Capture the cell that displays the provided text and extract its (x, y) central coordinate. 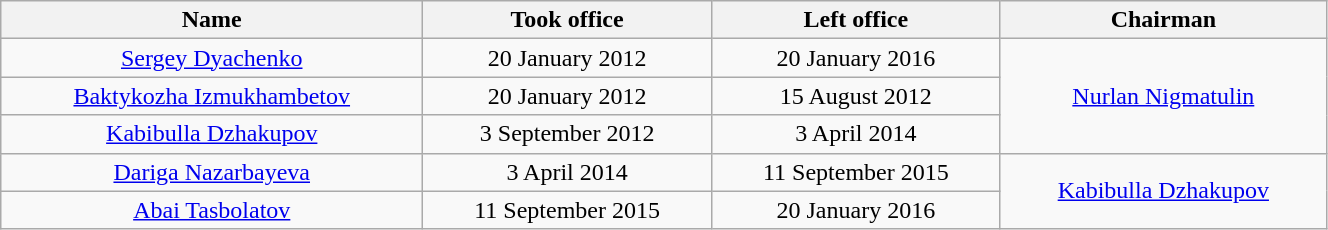
Dariga Nazarbayeva (212, 172)
15 August 2012 (856, 96)
Nurlan Nigmatulin (1163, 96)
Baktykozha Izmukhambetov (212, 96)
Name (212, 20)
Chairman (1163, 20)
Abai Tasbolatov (212, 210)
Took office (568, 20)
3 September 2012 (568, 134)
Sergey Dyachenko (212, 58)
Left office (856, 20)
